Pinpoint the cell where the given text exists, returning its (x, y) midpoint coordinate. 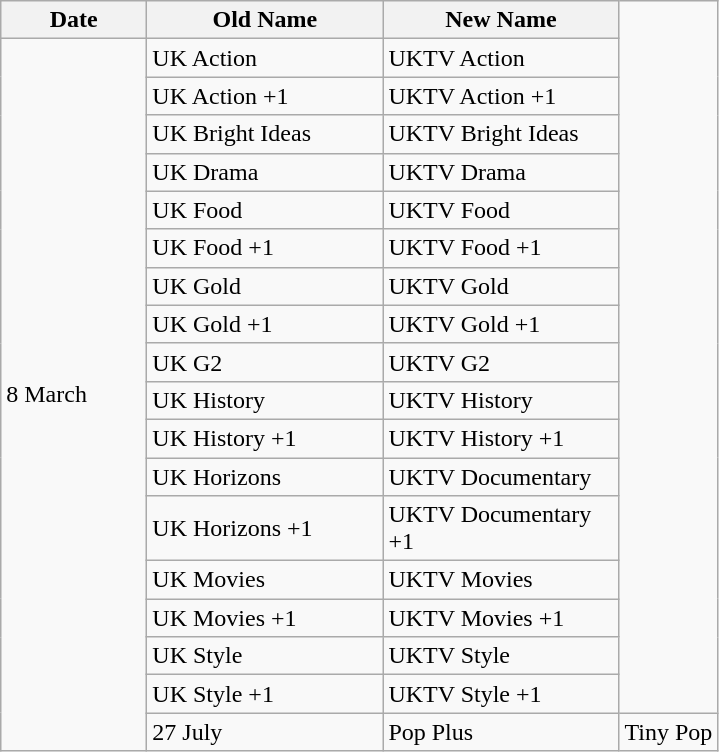
UKTV History +1 (501, 438)
UKTV Bright Ideas (501, 134)
UKTV Gold +1 (501, 324)
UKTV Style (501, 656)
UKTV Drama (501, 172)
UK Drama (265, 172)
Old Name (265, 20)
UKTV Movies (501, 580)
UK Style (265, 656)
UK Gold (265, 286)
UKTV Action (501, 58)
UKTV Action +1 (501, 96)
UK Food +1 (265, 248)
UKTV Style +1 (501, 694)
UK G2 (265, 362)
UK Food (265, 210)
UK Movies +1 (265, 618)
New Name (501, 20)
UK Gold +1 (265, 324)
UKTV G2 (501, 362)
UKTV Gold (501, 286)
UK Horizons +1 (265, 528)
UKTV Food (501, 210)
UK Horizons (265, 477)
UKTV Movies +1 (501, 618)
UKTV Documentary (501, 477)
27 July (265, 732)
UK Action +1 (265, 96)
UK Style +1 (265, 694)
UK Movies (265, 580)
Date (74, 20)
UK Action (265, 58)
UKTV Food +1 (501, 248)
Pop Plus (501, 732)
UK History (265, 400)
UK History +1 (265, 438)
Tiny Pop (668, 732)
UK Bright Ideas (265, 134)
UKTV History (501, 400)
UKTV Documentary +1 (501, 528)
8 March (74, 395)
